Provide the [x, y] coordinate of the cell's center where the given text is located.  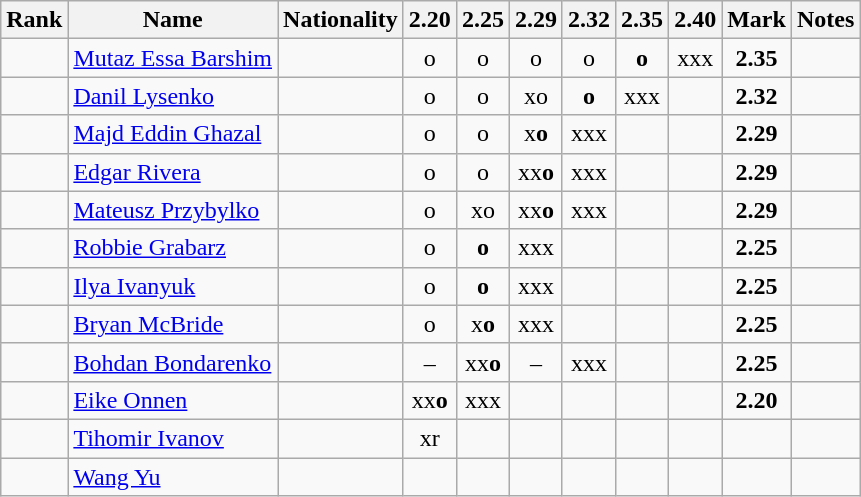
2.40 [696, 20]
Mark [757, 20]
Nationality [341, 20]
Notes [825, 20]
Danil Lysenko [173, 96]
Eike Onnen [173, 400]
Tihomir Ivanov [173, 438]
Edgar Rivera [173, 172]
Rank [34, 20]
Majd Eddin Ghazal [173, 134]
Ilya Ivanyuk [173, 286]
Name [173, 20]
Wang Yu [173, 477]
Bryan McBride [173, 324]
Mutaz Essa Barshim [173, 58]
Bohdan Bondarenko [173, 362]
Robbie Grabarz [173, 248]
Mateusz Przybylko [173, 210]
xr [430, 438]
